Identify which cell holds the provided text, then report its (X, Y) central coordinate. 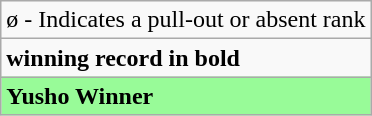
winning record in bold (186, 58)
Yusho Winner (186, 96)
ø - Indicates a pull-out or absent rank (186, 20)
